Scan for the cell matching the given text and deliver its (x, y) coordinate at center. 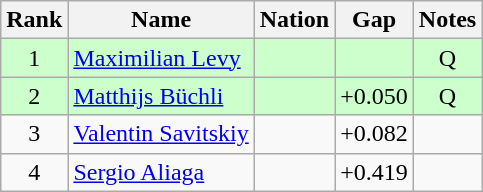
Rank (34, 20)
Notes (447, 20)
+0.419 (374, 172)
Nation (294, 20)
+0.082 (374, 134)
2 (34, 96)
Matthijs Büchli (161, 96)
3 (34, 134)
4 (34, 172)
Valentin Savitskiy (161, 134)
1 (34, 58)
Name (161, 20)
Maximilian Levy (161, 58)
Sergio Aliaga (161, 172)
+0.050 (374, 96)
Gap (374, 20)
